Pinpoint the cell where the given text exists, returning its [x, y] midpoint coordinate. 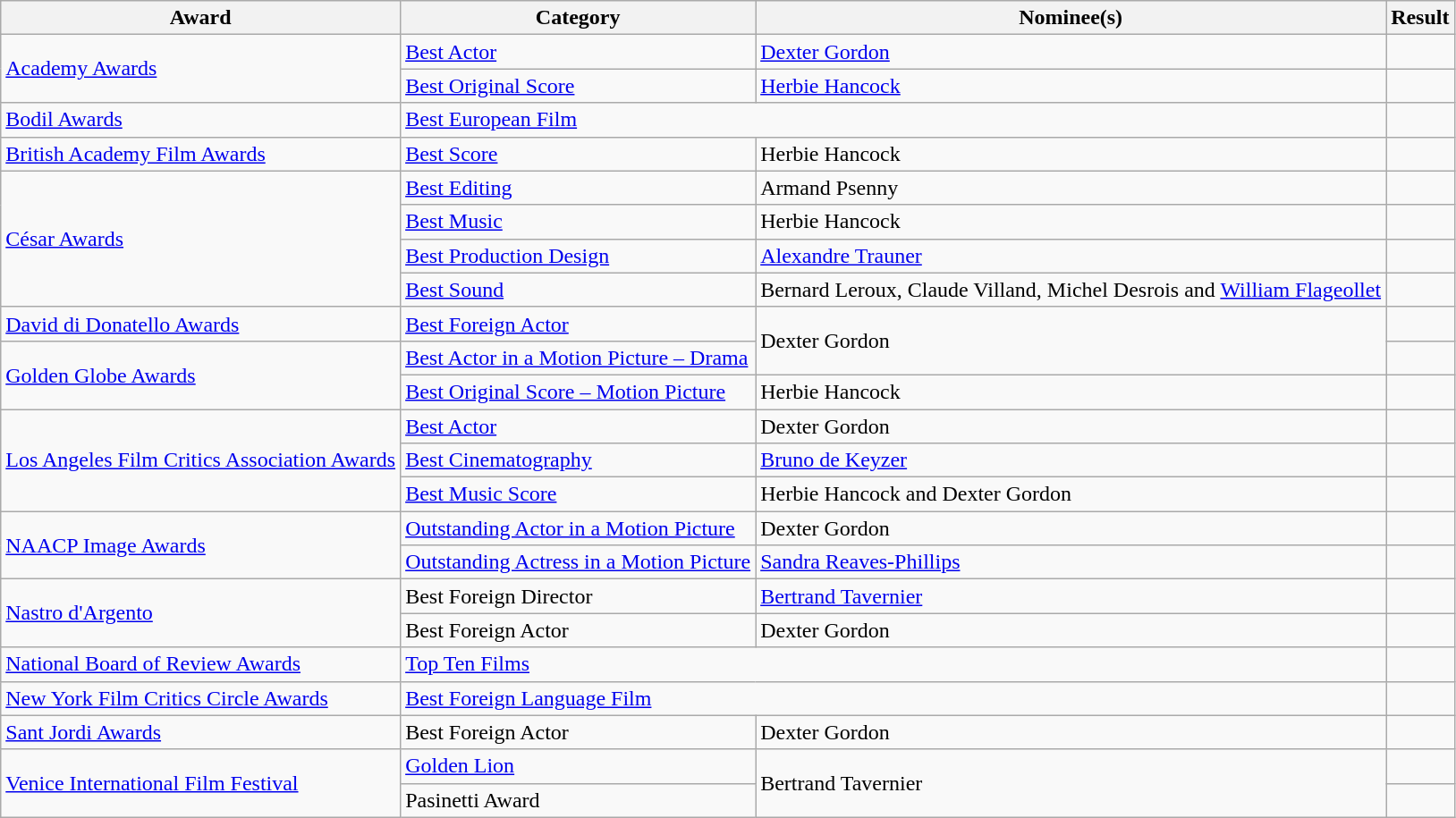
Herbie Hancock and Dexter Gordon [1071, 494]
NAACP Image Awards [200, 545]
Best Foreign Director [578, 596]
Award [200, 18]
Best Foreign Language Film [893, 698]
Golden Globe Awards [200, 375]
Best Cinematography [578, 460]
David di Donatello Awards [200, 324]
British Academy Film Awards [200, 154]
Best Music Score [578, 494]
Best Sound [578, 290]
New York Film Critics Circle Awards [200, 698]
Pasinetti Award [578, 800]
Top Ten Films [893, 664]
Nastro d'Argento [200, 613]
Bodil Awards [200, 120]
Best European Film [893, 120]
Category [578, 18]
Armand Psenny [1071, 188]
Outstanding Actress in a Motion Picture [578, 562]
Academy Awards [200, 69]
Golden Lion [578, 766]
Los Angeles Film Critics Association Awards [200, 460]
Best Editing [578, 188]
Sant Jordi Awards [200, 732]
Best Score [578, 154]
National Board of Review Awards [200, 664]
Bernard Leroux, Claude Villand, Michel Desrois and William Flageollet [1071, 290]
Best Music [578, 222]
Outstanding Actor in a Motion Picture [578, 528]
Best Production Design [578, 256]
Alexandre Trauner [1071, 256]
César Awards [200, 239]
Nominee(s) [1071, 18]
Bruno de Keyzer [1071, 460]
Venice International Film Festival [200, 783]
Best Actor in a Motion Picture – Drama [578, 358]
Best Original Score – Motion Picture [578, 392]
Result [1420, 18]
Best Original Score [578, 86]
Sandra Reaves-Phillips [1071, 562]
